Locate the cell with the specified text and output its (X, Y) center coordinate. 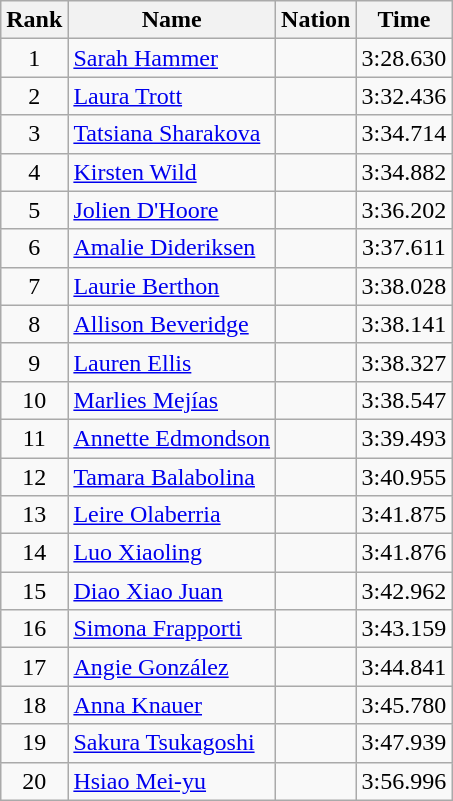
3:38.141 (404, 324)
18 (34, 705)
12 (34, 477)
Jolien D'Hoore (172, 210)
Laura Trott (172, 96)
Laurie Berthon (172, 286)
7 (34, 286)
3:41.876 (404, 553)
14 (34, 553)
Time (404, 20)
13 (34, 515)
Name (172, 20)
8 (34, 324)
3:44.841 (404, 667)
1 (34, 58)
4 (34, 172)
3:28.630 (404, 58)
15 (34, 591)
Allison Beveridge (172, 324)
Lauren Ellis (172, 362)
Angie González (172, 667)
17 (34, 667)
3:42.962 (404, 591)
Marlies Mejías (172, 400)
3:38.327 (404, 362)
Sakura Tsukagoshi (172, 743)
Hsiao Mei-yu (172, 781)
6 (34, 248)
Tatsiana Sharakova (172, 134)
Luo Xiaoling (172, 553)
Nation (316, 20)
3:38.547 (404, 400)
3:34.714 (404, 134)
3:56.996 (404, 781)
Kirsten Wild (172, 172)
3:43.159 (404, 629)
Diao Xiao Juan (172, 591)
3:41.875 (404, 515)
3 (34, 134)
3:32.436 (404, 96)
3:38.028 (404, 286)
11 (34, 438)
Amalie Dideriksen (172, 248)
Tamara Balabolina (172, 477)
16 (34, 629)
3:45.780 (404, 705)
19 (34, 743)
5 (34, 210)
3:40.955 (404, 477)
Annette Edmondson (172, 438)
9 (34, 362)
Sarah Hammer (172, 58)
3:34.882 (404, 172)
10 (34, 400)
Leire Olaberria (172, 515)
3:37.611 (404, 248)
3:47.939 (404, 743)
Rank (34, 20)
20 (34, 781)
3:36.202 (404, 210)
2 (34, 96)
Simona Frapporti (172, 629)
3:39.493 (404, 438)
Anna Knauer (172, 705)
